Output the [X, Y] coordinate of the center of the cell containing the given text.  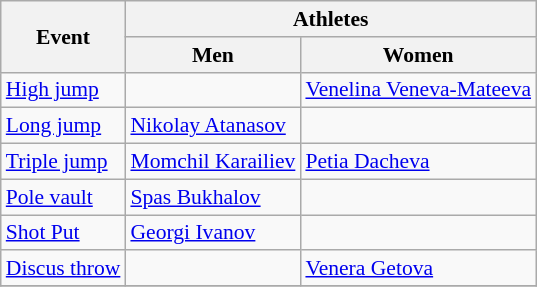
Venera Getova [418, 269]
Pole vault [64, 197]
Women [418, 55]
Athletes [330, 19]
Men [212, 55]
Georgi Ivanov [212, 233]
Long jump [64, 126]
Nikolay Atanasov [212, 126]
Momchil Karailiev [212, 162]
Discus throw [64, 269]
Petia Dacheva [418, 162]
Venelina Veneva-Mateeva [418, 90]
Spas Bukhalov [212, 197]
Shot Put [64, 233]
Event [64, 36]
Triple jump [64, 162]
High jump [64, 90]
